Provide the (x, y) coordinate of the cell's center where the given text is located.  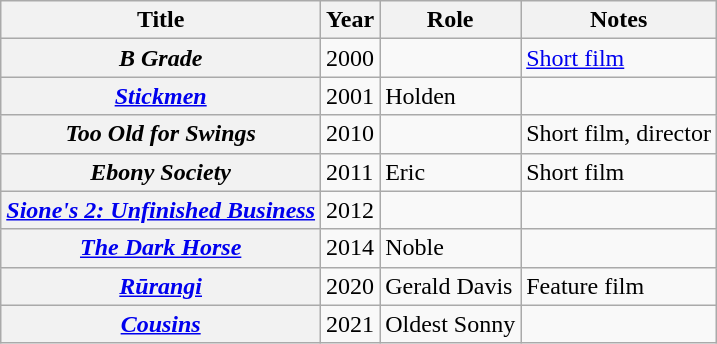
Sione's 2: Unfinished Business (161, 210)
Holden (450, 96)
Eric (450, 172)
Too Old for Swings (161, 134)
Gerald Davis (450, 286)
Oldest Sonny (450, 324)
2021 (350, 324)
B Grade (161, 58)
Noble (450, 248)
2011 (350, 172)
Role (450, 20)
Year (350, 20)
Title (161, 20)
Cousins (161, 324)
Feature film (619, 286)
Short film, director (619, 134)
Stickmen (161, 96)
2014 (350, 248)
Notes (619, 20)
2012 (350, 210)
2020 (350, 286)
Rūrangi (161, 286)
Ebony Society (161, 172)
2000 (350, 58)
2001 (350, 96)
2010 (350, 134)
The Dark Horse (161, 248)
